Locate the cell with the specified text and output its [x, y] center coordinate. 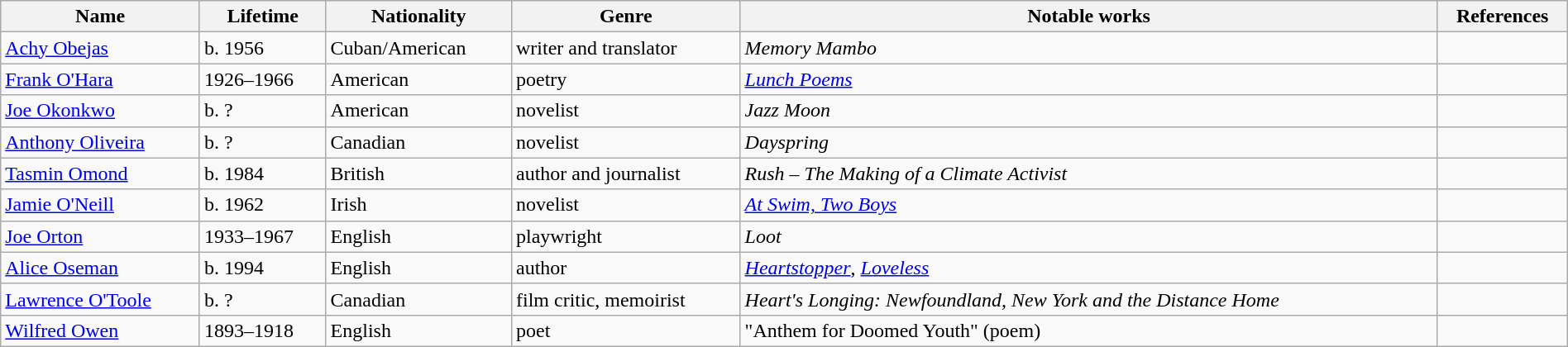
Heart's Longing: Newfoundland, New York and the Distance Home [1088, 299]
Lunch Poems [1088, 79]
author [625, 268]
Nationality [418, 17]
1893–1918 [263, 330]
Rush – The Making of a Climate Activist [1088, 173]
Jazz Moon [1088, 111]
Irish [418, 205]
Genre [625, 17]
At Swim, Two Boys [1088, 205]
playwright [625, 236]
Name [101, 17]
b. 1994 [263, 268]
film critic, memoirist [625, 299]
b. 1962 [263, 205]
Memory Mambo [1088, 48]
poet [625, 330]
Jamie O'Neill [101, 205]
Cuban/American [418, 48]
Achy Obejas [101, 48]
poetry [625, 79]
Loot [1088, 236]
Notable works [1088, 17]
Lawrence O'Toole [101, 299]
Dayspring [1088, 142]
writer and translator [625, 48]
Joe Okonkwo [101, 111]
b. 1956 [263, 48]
author and journalist [625, 173]
b. 1984 [263, 173]
References [1502, 17]
Lifetime [263, 17]
Wilfred Owen [101, 330]
Tasmin Omond [101, 173]
Heartstopper, Loveless [1088, 268]
"Anthem for Doomed Youth" (poem) [1088, 330]
Anthony Oliveira [101, 142]
1933–1967 [263, 236]
Joe Orton [101, 236]
British [418, 173]
1926–1966 [263, 79]
Frank O'Hara [101, 79]
Alice Oseman [101, 268]
